Return the (X, Y) coordinate for the center point of the cell that contains the specified text.  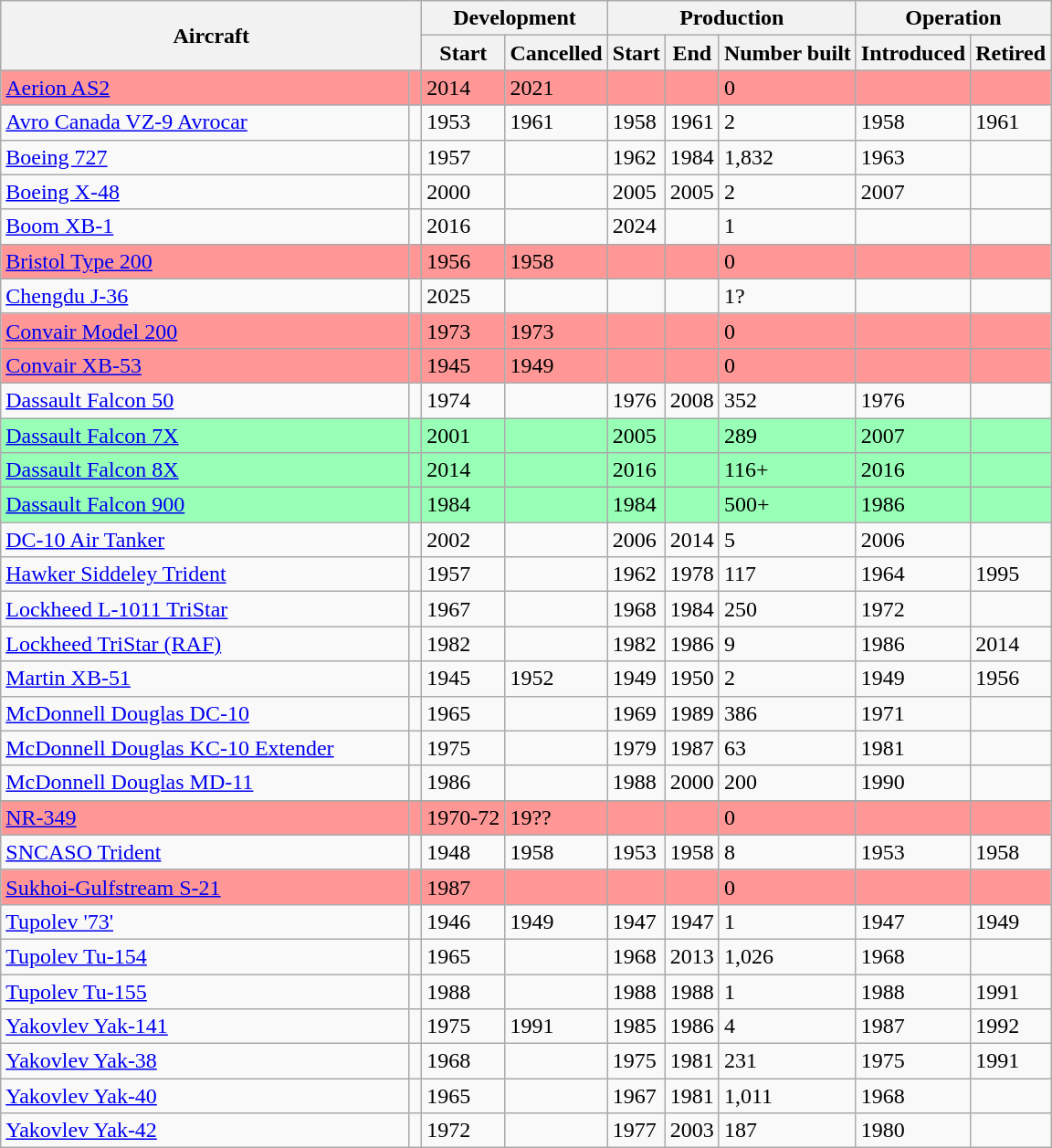
Yakovlev Yak-141 (205, 1027)
Cancelled (556, 53)
Number built (787, 53)
200 (787, 783)
Convair XB-53 (205, 365)
Bristol Type 200 (205, 261)
Boeing 727 (205, 157)
Dassault Falcon 900 (205, 505)
1952 (556, 679)
9 (787, 644)
1964 (913, 574)
NR-349 (205, 817)
Production (731, 18)
Yakovlev Yak-38 (205, 1061)
Lockheed TriStar (RAF) (205, 644)
End (692, 53)
Martin XB-51 (205, 679)
116+ (787, 470)
2024 (636, 226)
1990 (913, 783)
Yakovlev Yak-42 (205, 1131)
DC-10 Air Tanker (205, 540)
Tupolev Tu-155 (205, 991)
1979 (636, 748)
1971 (913, 713)
1980 (913, 1131)
231 (787, 1061)
Tupolev Tu-154 (205, 956)
1992 (1011, 1027)
1978 (692, 574)
Dassault Falcon 8X (205, 470)
19?? (556, 817)
1970-72 (464, 817)
Convair Model 200 (205, 331)
Lockheed L-1011 TriStar (205, 609)
Operation (953, 18)
5 (787, 540)
Yakovlev Yak-40 (205, 1096)
Introduced (913, 53)
2021 (556, 88)
289 (787, 436)
1948 (464, 852)
187 (787, 1131)
1,011 (787, 1096)
Avro Canada VZ-9 Avrocar (205, 122)
McDonnell Douglas KC-10 Extender (205, 748)
Dassault Falcon 50 (205, 400)
1985 (636, 1027)
Aircraft (212, 36)
1974 (464, 400)
1995 (1011, 574)
500+ (787, 505)
352 (787, 400)
Sukhoi-Gulfstream S-21 (205, 887)
McDonnell Douglas DC-10 (205, 713)
63 (787, 748)
2025 (464, 296)
Dassault Falcon 7X (205, 436)
4 (787, 1027)
SNCASO Trident (205, 852)
8 (787, 852)
Boeing X-48 (205, 192)
Aerion AS2 (205, 88)
1? (787, 296)
250 (787, 609)
Hawker Siddeley Trident (205, 574)
1,832 (787, 157)
1977 (636, 1131)
1950 (692, 679)
2008 (692, 400)
1989 (692, 713)
Boom XB-1 (205, 226)
Development (515, 18)
Retired (1011, 53)
2003 (692, 1131)
1946 (464, 922)
McDonnell Douglas MD-11 (205, 783)
2013 (692, 956)
1963 (913, 157)
2002 (464, 540)
117 (787, 574)
1969 (636, 713)
386 (787, 713)
Chengdu J-36 (205, 296)
1,026 (787, 956)
Tupolev '73' (205, 922)
2001 (464, 436)
